Provide the (x, y) coordinate of the cell's center where the given text is located.  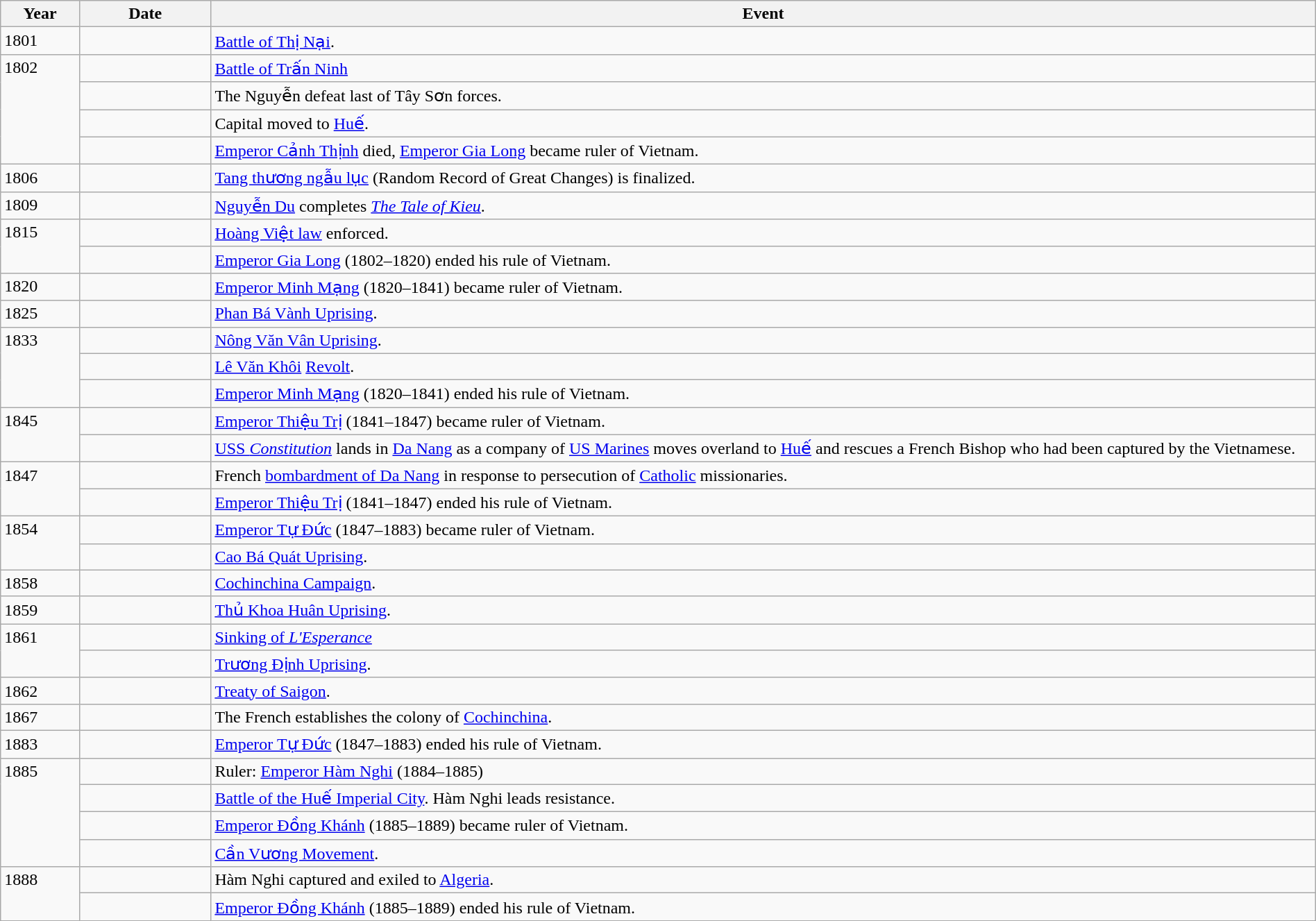
Emperor Tự Đức (1847–1883) became ruler of Vietnam. (764, 530)
Emperor Tự Đức (1847–1883) ended his rule of Vietnam. (764, 744)
Emperor Đồng Khánh (1885–1889) became ruler of Vietnam. (764, 826)
1859 (40, 610)
Date (144, 14)
Trương Định Uprising. (764, 664)
1888 (40, 894)
The French establishes the colony of Cochinchina. (764, 717)
Battle of the Huế Imperial City. Hàm Nghi leads resistance. (764, 798)
Sinking of L'Esperance (764, 637)
Emperor Đồng Khánh (1885–1889) ended his rule of Vietnam. (764, 907)
1809 (40, 205)
Emperor Gia Long (1802–1820) ended his rule of Vietnam. (764, 260)
1833 (40, 367)
The Nguyễn defeat last of Tây Sơn forces. (764, 96)
Event (764, 14)
Hàm Nghi captured and exiled to Algeria. (764, 880)
1862 (40, 691)
1815 (40, 246)
Capital moved to Huế. (764, 124)
Phan Bá Vành Uprising. (764, 314)
Emperor Minh Mạng (1820–1841) became ruler of Vietnam. (764, 287)
1858 (40, 583)
Ruler: Emperor Hàm Nghi (1884–1885) (764, 771)
Battle of Thị Nại. (764, 41)
French bombardment of Da Nang in response to persecution of Catholic missionaries. (764, 475)
1867 (40, 717)
Thủ Khoa Huân Uprising. (764, 610)
1801 (40, 41)
Emperor Thiệu Trị (1841–1847) ended his rule of Vietnam. (764, 502)
1847 (40, 489)
Cần Vương Movement. (764, 853)
Emperor Thiệu Trị (1841–1847) became ruler of Vietnam. (764, 421)
Treaty of Saigon. (764, 691)
Emperor Cảnh Thịnh died, Emperor Gia Long became ruler of Vietnam. (764, 151)
1806 (40, 178)
Cao Bá Quát Uprising. (764, 557)
1820 (40, 287)
Nguyễn Du completes The Tale of Kieu. (764, 205)
Emperor Minh Mạng (1820–1841) ended his rule of Vietnam. (764, 394)
1861 (40, 651)
Battle of Trấn Ninh (764, 68)
Hoàng Việt law enforced. (764, 233)
Cochinchina Campaign. (764, 583)
1883 (40, 744)
Lê Văn Khôi Revolt. (764, 366)
Nông Văn Vân Uprising. (764, 340)
Year (40, 14)
1885 (40, 812)
Tang thương ngẫu lục (Random Record of Great Changes) is finalized. (764, 178)
1802 (40, 109)
1825 (40, 314)
1854 (40, 543)
1845 (40, 434)
